Extract the (X, Y) coordinate from the center of the cell holding the provided text.  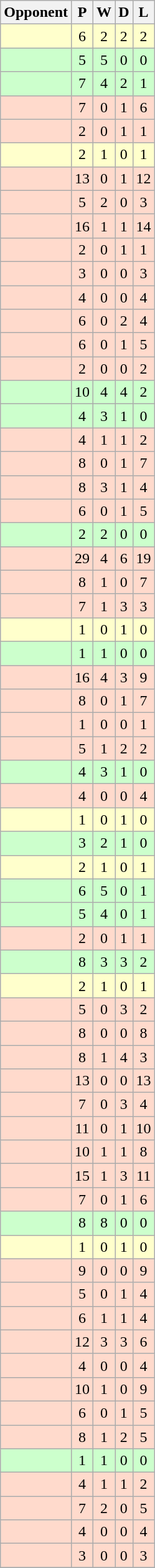
15 (82, 1176)
19 (143, 558)
W (105, 12)
14 (143, 226)
Opponent (36, 12)
P (82, 12)
L (143, 12)
D (124, 12)
29 (82, 558)
